Return (x, y) of the center of cell containing provided text 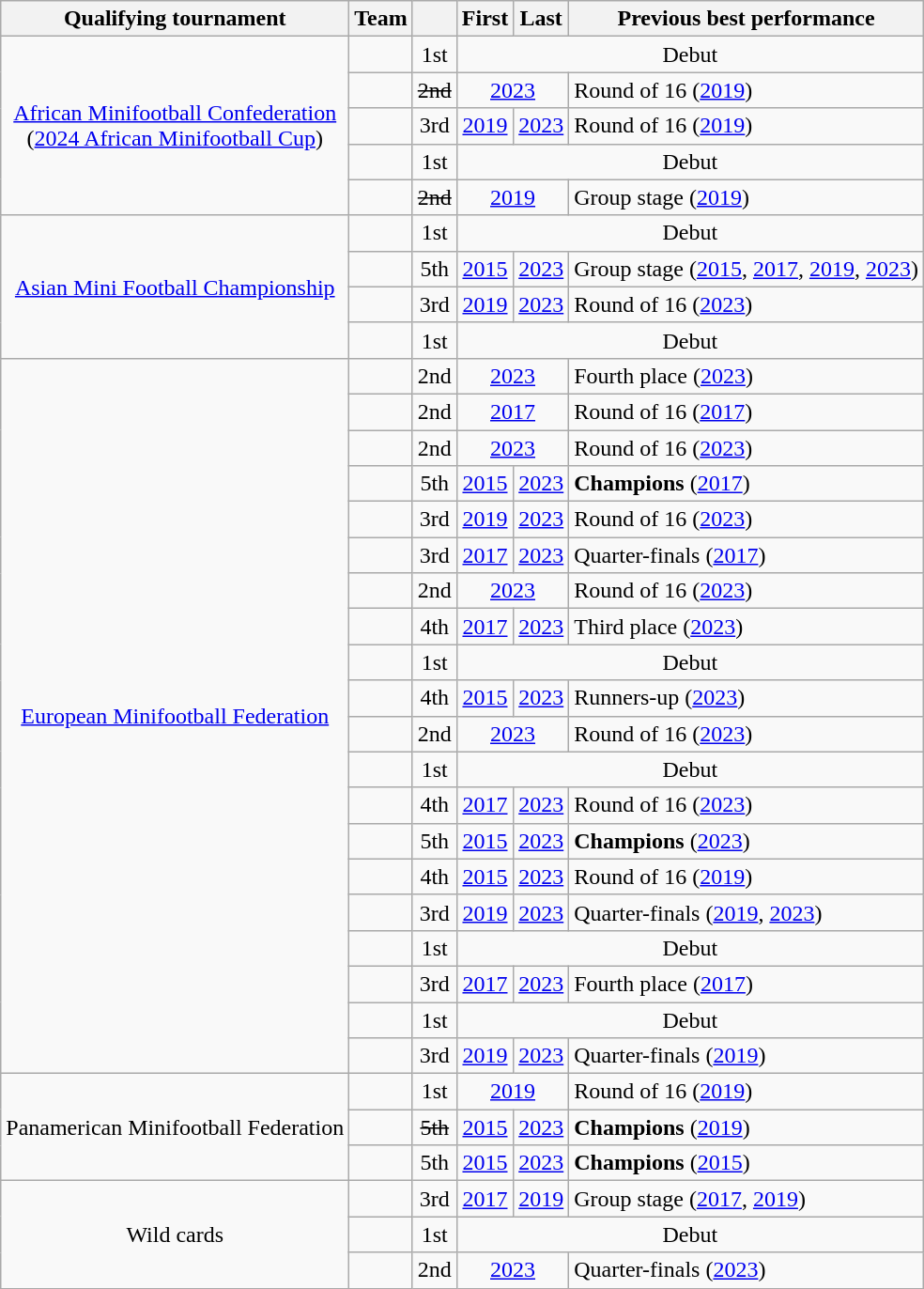
Asian Mini Football Championship (175, 287)
Quarter-finals (2023) (747, 1270)
European Minifootball Federation (175, 716)
Quarter-finals (2019) (747, 1056)
Previous best performance (747, 19)
Champions (2015) (747, 1163)
Group stage (2017, 2019) (747, 1199)
Team (381, 19)
Champions (2017) (747, 484)
Quarter-finals (2017) (747, 555)
Quarter-finals (2019, 2023) (747, 912)
Last (541, 19)
First (485, 19)
Wild cards (175, 1235)
Group stage (2015, 2017, 2019, 2023) (747, 269)
Panamerican Minifootball Federation (175, 1127)
Runners-up (2023) (747, 698)
Qualifying tournament (175, 19)
Fourth place (2017) (747, 984)
Third place (2023) (747, 627)
African Minifootball Confederation(2024 African Minifootball Cup) (175, 126)
Fourth place (2023) (747, 376)
Round of 16 (2017) (747, 412)
Champions (2019) (747, 1127)
Group stage (2019) (747, 197)
Champions (2023) (747, 841)
